From the cell containing the given text, extract its center point as [x, y] coordinate. 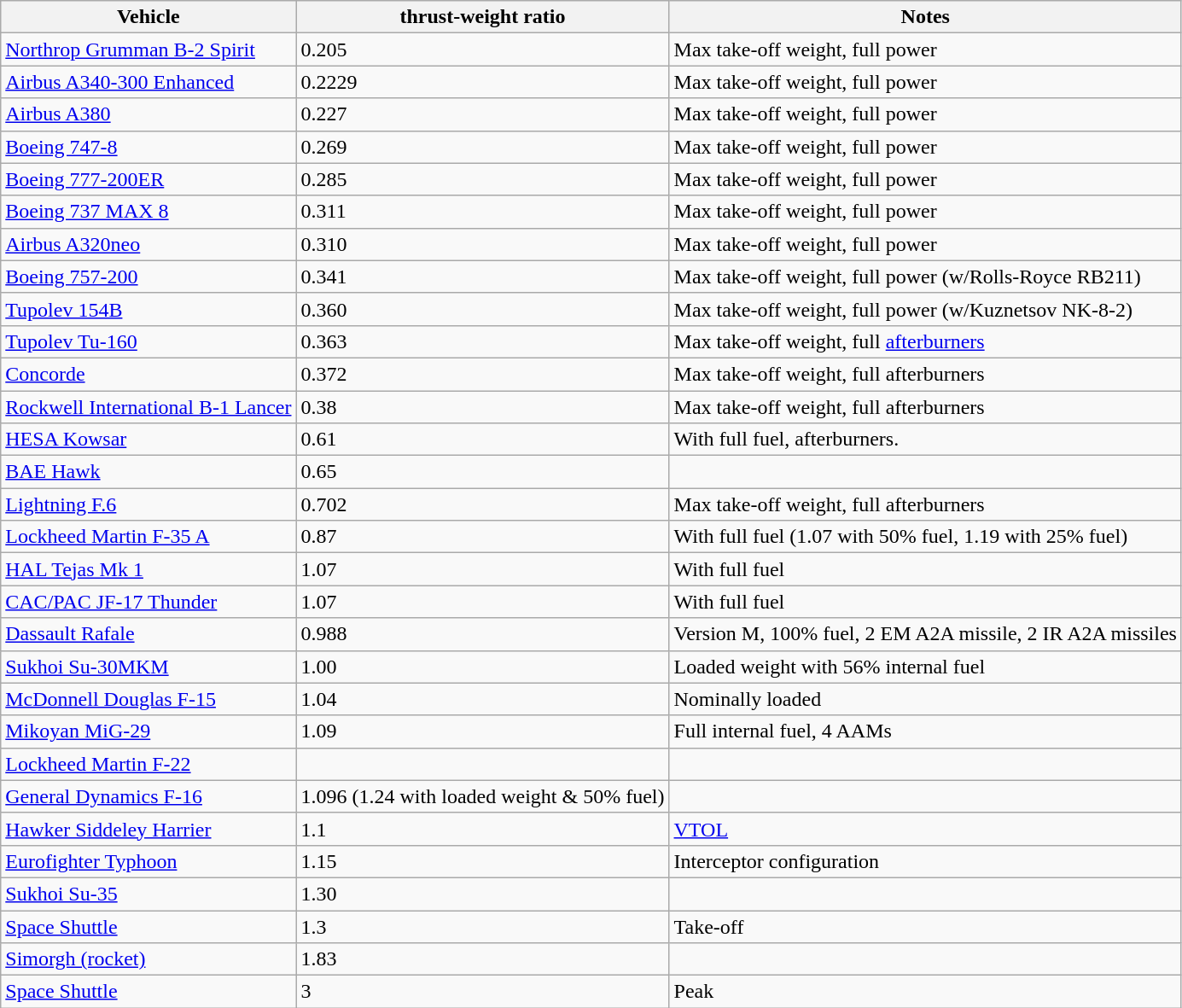
Airbus A340-300 Enhanced [148, 82]
0.2229 [483, 82]
Tupolev 154B [148, 309]
0.360 [483, 309]
Concorde [148, 374]
Eurofighter Typhoon [148, 861]
Airbus A380 [148, 114]
1.15 [483, 861]
Rockwell International B-1 Lancer [148, 407]
HESA Kowsar [148, 440]
Mikoyan MiG-29 [148, 731]
0.702 [483, 504]
0.65 [483, 472]
Boeing 757-200 [148, 277]
HAL Tejas Mk 1 [148, 569]
Notes [925, 17]
Simorgh (rocket) [148, 959]
Max take-off weight, full power (w/Rolls-Royce RB211) [925, 277]
Nominally loaded [925, 699]
Boeing 737 MAX 8 [148, 212]
Sukhoi Su-30MKM [148, 667]
1.04 [483, 699]
0.310 [483, 244]
1.83 [483, 959]
0.372 [483, 374]
Lockheed Martin F-22 [148, 764]
1.1 [483, 829]
Full internal fuel, 4 AAMs [925, 731]
Northrop Grumman B-2 Spirit [148, 50]
0.311 [483, 212]
1.00 [483, 667]
0.988 [483, 634]
1.30 [483, 894]
Lightning F.6 [148, 504]
1.3 [483, 926]
0.363 [483, 341]
McDonnell Douglas F-15 [148, 699]
Loaded weight with 56% internal fuel [925, 667]
thrust-weight ratio [483, 17]
Sukhoi Su-35 [148, 894]
With full fuel, afterburners. [925, 440]
Vehicle [148, 17]
1.09 [483, 731]
0.87 [483, 537]
0.38 [483, 407]
Max take-off weight, full power (w/Kuznetsov NK-8-2) [925, 309]
Tupolev Tu-160 [148, 341]
1.096 (1.24 with loaded weight & 50% fuel) [483, 796]
BAE Hawk [148, 472]
3 [483, 992]
Version M, 100% fuel, 2 EM A2A missile, 2 IR A2A missiles [925, 634]
General Dynamics F-16 [148, 796]
Lockheed Martin F-35 A [148, 537]
0.227 [483, 114]
VTOL [925, 829]
Interceptor configuration [925, 861]
0.205 [483, 50]
0.269 [483, 147]
Take-off [925, 926]
Peak [925, 992]
Hawker Siddeley Harrier [148, 829]
With full fuel (1.07 with 50% fuel, 1.19 with 25% fuel) [925, 537]
Dassault Rafale [148, 634]
CAC/PAC JF-17 Thunder [148, 602]
0.341 [483, 277]
0.285 [483, 179]
0.61 [483, 440]
Boeing 777-200ER [148, 179]
Airbus A320neo [148, 244]
Boeing 747-8 [148, 147]
